Return the (X, Y) coordinate for the center point of the cell that contains the specified text.  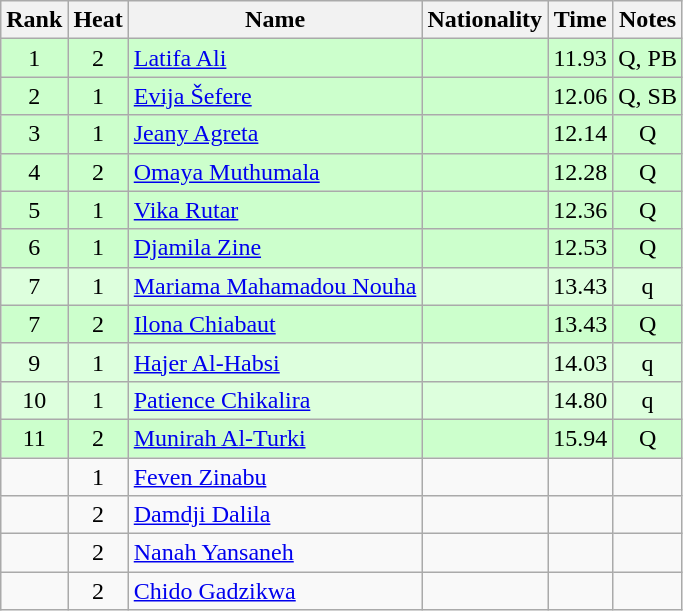
Ilona Chiabaut (275, 324)
Name (275, 20)
Nationality (485, 20)
4 (34, 172)
Heat (98, 20)
Mariama Mahamadou Nouha (275, 286)
Munirah Al-Turki (275, 438)
Omaya Muthumala (275, 172)
12.06 (580, 96)
14.03 (580, 362)
12.53 (580, 248)
Nanah Yansaneh (275, 553)
Patience Chikalira (275, 400)
12.28 (580, 172)
Vika Rutar (275, 210)
Djamila Zine (275, 248)
Q, PB (648, 58)
Time (580, 20)
11.93 (580, 58)
12.36 (580, 210)
Q, SB (648, 96)
5 (34, 210)
Rank (34, 20)
Notes (648, 20)
3 (34, 134)
14.80 (580, 400)
6 (34, 248)
Hajer Al-Habsi (275, 362)
12.14 (580, 134)
Jeany Agreta (275, 134)
15.94 (580, 438)
9 (34, 362)
10 (34, 400)
Damdji Dalila (275, 515)
11 (34, 438)
Feven Zinabu (275, 477)
Evija Šefere (275, 96)
Latifa Ali (275, 58)
Chido Gadzikwa (275, 591)
